Scan for the cell matching the given text and deliver its [x, y] coordinate at center. 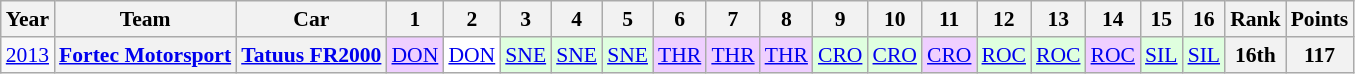
5 [628, 19]
8 [786, 19]
2 [472, 19]
7 [732, 19]
Fortec Motorsport [145, 55]
Team [145, 19]
4 [576, 19]
Car [311, 19]
Points [1320, 19]
Year [28, 19]
13 [1058, 19]
117 [1320, 55]
2013 [28, 55]
6 [680, 19]
12 [1004, 19]
11 [950, 19]
1 [414, 19]
9 [840, 19]
3 [526, 19]
16 [1204, 19]
14 [1114, 19]
10 [894, 19]
Rank [1256, 19]
Tatuus FR2000 [311, 55]
16th [1256, 55]
15 [1162, 19]
